Return (x, y) of the center of cell containing provided text 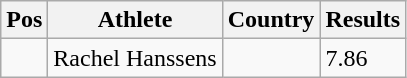
Results (363, 20)
Athlete (135, 20)
7.86 (363, 58)
Pos (24, 20)
Rachel Hanssens (135, 58)
Country (271, 20)
